Find where the given text appears and provide that cell's center as [x, y] coordinate. 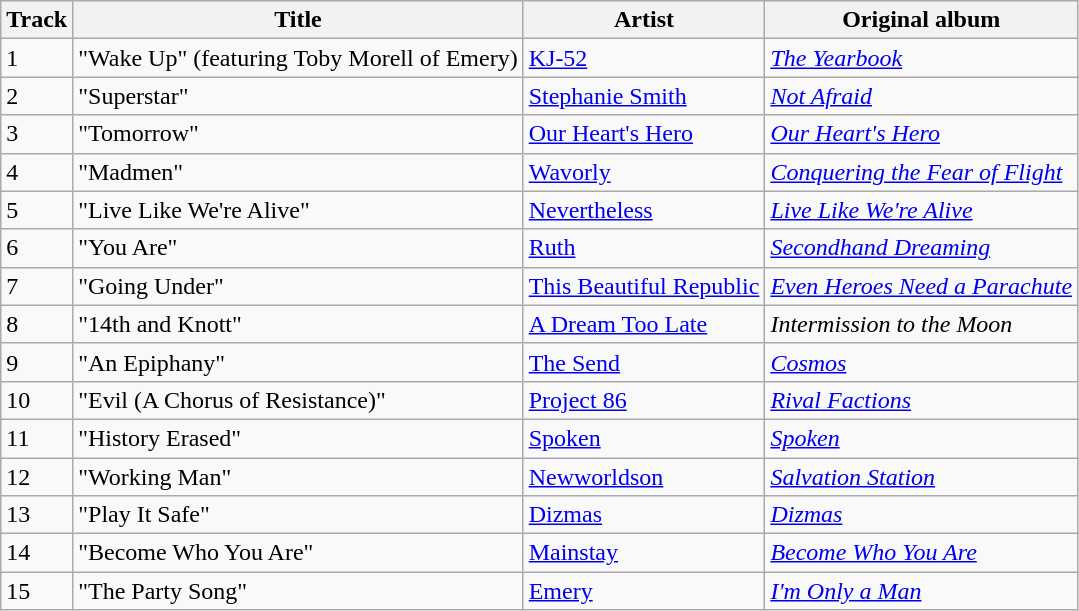
Emery [644, 591]
2 [37, 96]
KJ-52 [644, 58]
Become Who You Are [922, 553]
Salvation Station [922, 477]
11 [37, 438]
"14th and Knott" [298, 324]
12 [37, 477]
Cosmos [922, 362]
14 [37, 553]
Intermission to the Moon [922, 324]
Artist [644, 20]
13 [37, 515]
Original album [922, 20]
Track [37, 20]
Not Afraid [922, 96]
"Evil (A Chorus of Resistance)" [298, 400]
Rival Factions [922, 400]
Title [298, 20]
8 [37, 324]
"Play It Safe" [298, 515]
Wavorly [644, 172]
The Yearbook [922, 58]
5 [37, 210]
"Wake Up" (featuring Toby Morell of Emery) [298, 58]
Mainstay [644, 553]
"Working Man" [298, 477]
1 [37, 58]
7 [37, 286]
Ruth [644, 248]
"The Party Song" [298, 591]
"Live Like We're Alive" [298, 210]
I'm Only a Man [922, 591]
Even Heroes Need a Parachute [922, 286]
Stephanie Smith [644, 96]
The Send [644, 362]
"History Erased" [298, 438]
Conquering the Fear of Flight [922, 172]
Newworldson [644, 477]
"Become Who You Are" [298, 553]
"Going Under" [298, 286]
15 [37, 591]
"An Epiphany" [298, 362]
Live Like We're Alive [922, 210]
4 [37, 172]
3 [37, 134]
10 [37, 400]
Project 86 [644, 400]
Nevertheless [644, 210]
A Dream Too Late [644, 324]
6 [37, 248]
Secondhand Dreaming [922, 248]
"Superstar" [298, 96]
This Beautiful Republic [644, 286]
"Madmen" [298, 172]
"Tomorrow" [298, 134]
"You Are" [298, 248]
9 [37, 362]
